Determine the [x, y] coordinate at the center of the cell enclosing the given text.  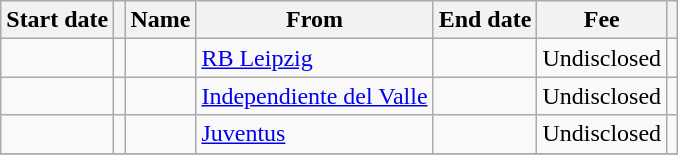
Start date [58, 20]
Juventus [314, 134]
End date [485, 20]
Name [160, 20]
RB Leipzig [314, 58]
Independiente del Valle [314, 96]
From [314, 20]
Fee [602, 20]
